Find where the given text appears and provide that cell's center as (x, y) coordinate. 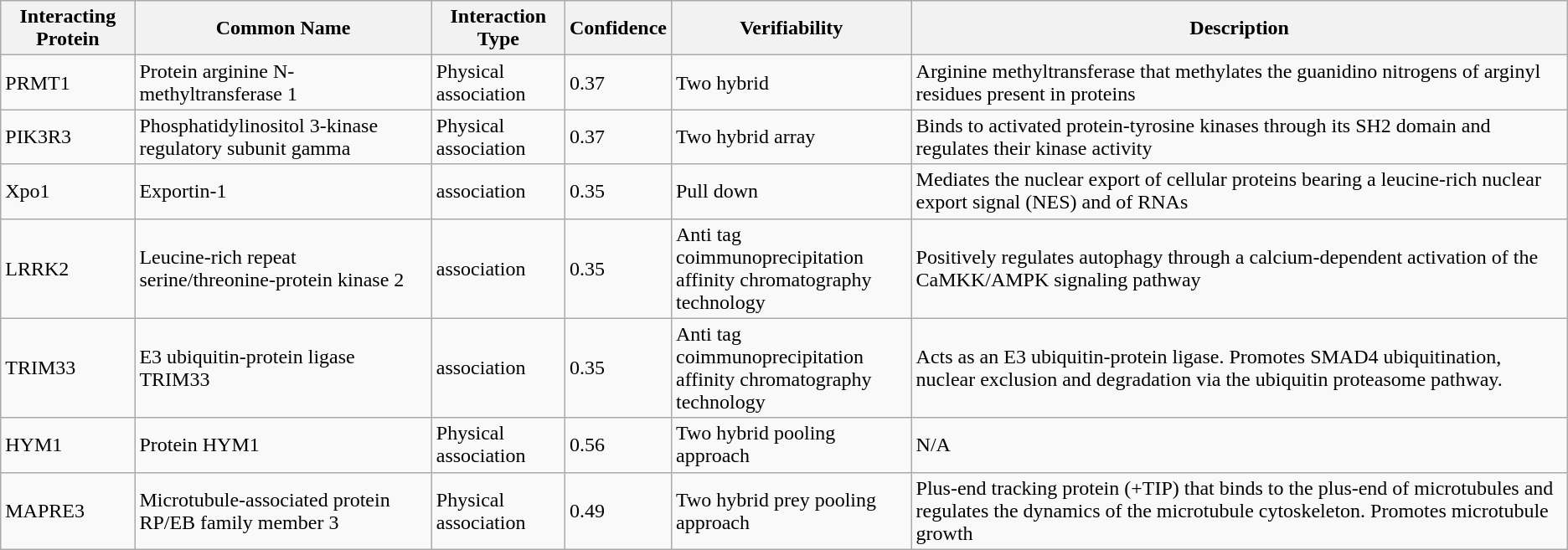
TRIM33 (68, 368)
Protein HYM1 (283, 445)
HYM1 (68, 445)
Verifiability (791, 28)
LRRK2 (68, 268)
Binds to activated protein-tyrosine kinases through its SH2 domain and regulates their kinase activity (1240, 137)
Two hybrid (791, 82)
MAPRE3 (68, 511)
Interaction Type (498, 28)
Exportin-1 (283, 191)
Xpo1 (68, 191)
PRMT1 (68, 82)
Arginine methyltransferase that methylates the guanidino nitrogens of arginyl residues present in proteins (1240, 82)
Confidence (618, 28)
N/A (1240, 445)
Acts as an E3 ubiquitin-protein ligase. Promotes SMAD4 ubiquitination, nuclear exclusion and degradation via the ubiquitin proteasome pathway. (1240, 368)
0.49 (618, 511)
PIK3R3 (68, 137)
Two hybrid array (791, 137)
Leucine-rich repeat serine/threonine-protein kinase 2 (283, 268)
Phosphatidylinositol 3-kinase regulatory subunit gamma (283, 137)
Protein arginine N-methyltransferase 1 (283, 82)
Mediates the nuclear export of cellular proteins bearing a leucine-rich nuclear export signal (NES) and of RNAs (1240, 191)
0.56 (618, 445)
Interacting Protein (68, 28)
Microtubule-associated protein RP/EB family member 3 (283, 511)
Common Name (283, 28)
Positively regulates autophagy through a calcium-dependent activation of the CaMKK/AMPK signaling pathway (1240, 268)
Description (1240, 28)
Two hybrid pooling approach (791, 445)
E3 ubiquitin-protein ligase TRIM33 (283, 368)
Two hybrid prey pooling approach (791, 511)
Pull down (791, 191)
